Identify which cell holds the provided text, then report its (X, Y) central coordinate. 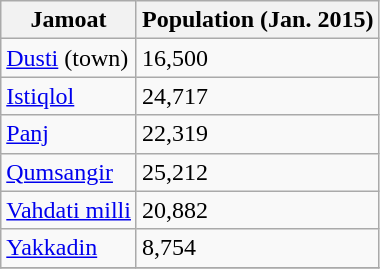
Yakkadin (69, 248)
Istiqlol (69, 96)
16,500 (257, 58)
Panj (69, 134)
Qumsangir (69, 172)
Dusti (town) (69, 58)
24,717 (257, 96)
25,212 (257, 172)
8,754 (257, 248)
Population (Jan. 2015) (257, 20)
22,319 (257, 134)
20,882 (257, 210)
Vahdati milli (69, 210)
Jamoat (69, 20)
